From the cell containing the given text, extract its center point as (X, Y) coordinate. 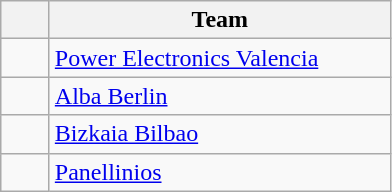
Panellinios (220, 172)
Alba Berlin (220, 96)
Bizkaia Bilbao (220, 134)
Team (220, 20)
Power Electronics Valencia (220, 58)
